Pinpoint the cell where the given text exists, returning its (X, Y) midpoint coordinate. 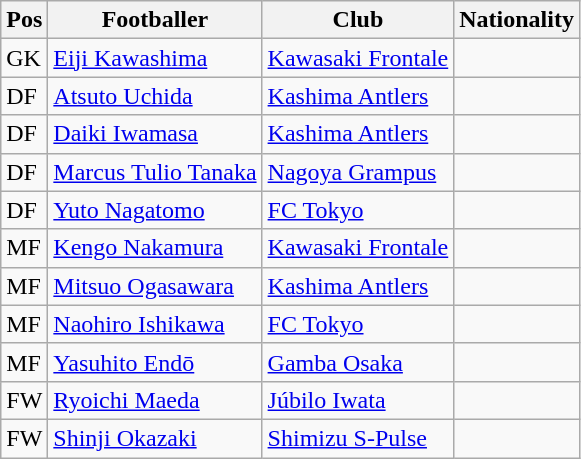
Atsuto Uchida (155, 96)
Pos (24, 20)
Yuto Nagatomo (155, 210)
Nationality (517, 20)
Ryoichi Maeda (155, 400)
Footballer (155, 20)
Daiki Iwamasa (155, 134)
Marcus Tulio Tanaka (155, 172)
Club (358, 20)
Eiji Kawashima (155, 58)
Gamba Osaka (358, 362)
Nagoya Grampus (358, 172)
Shimizu S-Pulse (358, 438)
Júbilo Iwata (358, 400)
Yasuhito Endō (155, 362)
Naohiro Ishikawa (155, 324)
Shinji Okazaki (155, 438)
Mitsuo Ogasawara (155, 286)
Kengo Nakamura (155, 248)
GK (24, 58)
